For the text-containing cell, return its midpoint in (x, y) coordinate format. 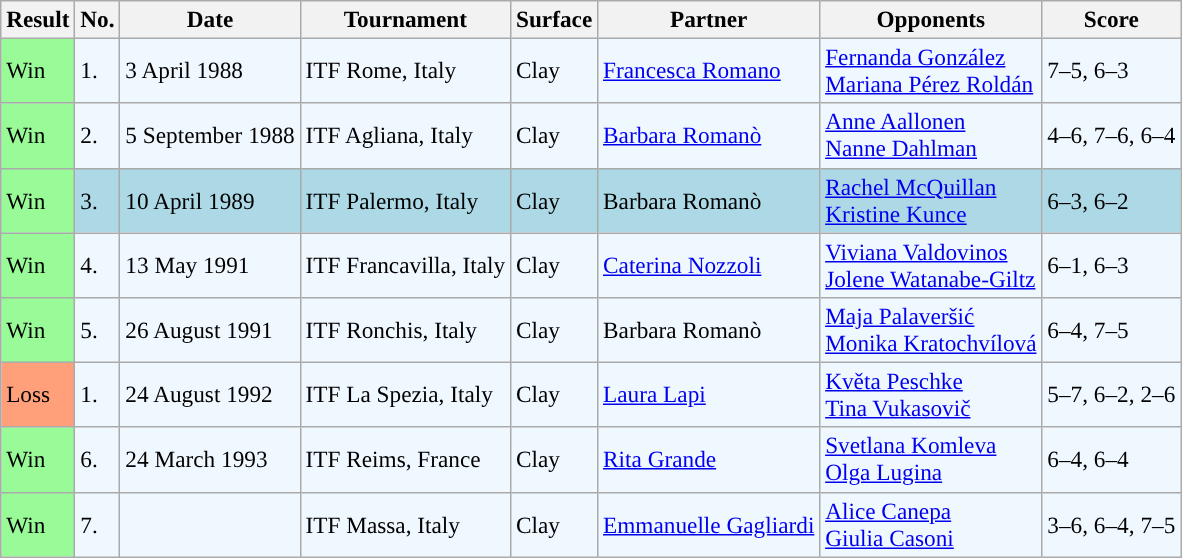
ITF La Spezia, Italy (405, 394)
5 September 1988 (210, 136)
Result (38, 19)
ITF Palermo, Italy (405, 200)
6–3, 6–2 (1112, 200)
10 April 1989 (210, 200)
Alice Canepa Giulia Casoni (931, 524)
Laura Lapi (709, 394)
Rita Grande (709, 460)
6. (98, 460)
4–6, 7–6, 6–4 (1112, 136)
Rachel McQuillan Kristine Kunce (931, 200)
2. (98, 136)
Květa Peschke Tina Vukasovič (931, 394)
ITF Massa, Italy (405, 524)
26 August 1991 (210, 330)
ITF Ronchis, Italy (405, 330)
5. (98, 330)
7–5, 6–3 (1112, 70)
Loss (38, 394)
ITF Francavilla, Italy (405, 264)
No. (98, 19)
ITF Agliana, Italy (405, 136)
Score (1112, 19)
ITF Reims, France (405, 460)
Svetlana Komleva Olga Lugina (931, 460)
Date (210, 19)
4. (98, 264)
Emmanuelle Gagliardi (709, 524)
7. (98, 524)
Caterina Nozzoli (709, 264)
Tournament (405, 19)
6–4, 7–5 (1112, 330)
Surface (554, 19)
24 August 1992 (210, 394)
3 April 1988 (210, 70)
6–4, 6–4 (1112, 460)
6–1, 6–3 (1112, 264)
24 March 1993 (210, 460)
Opponents (931, 19)
5–7, 6–2, 2–6 (1112, 394)
Anne Aallonen Nanne Dahlman (931, 136)
Fernanda González Mariana Pérez Roldán (931, 70)
Partner (709, 19)
Francesca Romano (709, 70)
3–6, 6–4, 7–5 (1112, 524)
3. (98, 200)
13 May 1991 (210, 264)
Maja Palaveršić Monika Kratochvílová (931, 330)
Viviana Valdovinos Jolene Watanabe-Giltz (931, 264)
ITF Rome, Italy (405, 70)
